For the text-containing cell, return its midpoint in [X, Y] coordinate format. 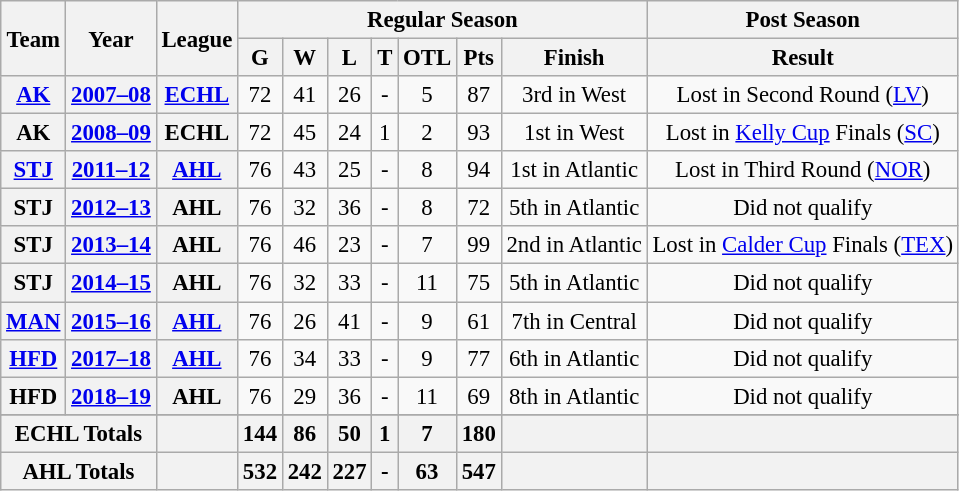
1st in Atlantic [574, 170]
Lost in Kelly Cup Finals (SC) [802, 133]
2017–18 [111, 358]
ECHL Totals [78, 433]
23 [350, 245]
2018–19 [111, 396]
Lost in Second Round (LV) [802, 95]
180 [478, 433]
2 [428, 133]
63 [428, 471]
G [260, 58]
L [350, 58]
Lost in Third Round (NOR) [802, 170]
242 [304, 471]
87 [478, 95]
Lost in Calder Cup Finals (TEX) [802, 245]
W [304, 58]
MAN [34, 321]
OTL [428, 58]
2013–14 [111, 245]
2007–08 [111, 95]
T [385, 58]
5 [428, 95]
75 [478, 283]
2015–16 [111, 321]
547 [478, 471]
29 [304, 396]
69 [478, 396]
2014–15 [111, 283]
45 [304, 133]
34 [304, 358]
AHL Totals [78, 471]
86 [304, 433]
46 [304, 245]
2nd in Atlantic [574, 245]
227 [350, 471]
Pts [478, 58]
2008–09 [111, 133]
532 [260, 471]
8th in Atlantic [574, 396]
77 [478, 358]
50 [350, 433]
2011–12 [111, 170]
3rd in West [574, 95]
24 [350, 133]
2012–13 [111, 208]
94 [478, 170]
Post Season [802, 20]
Finish [574, 58]
1st in West [574, 133]
99 [478, 245]
61 [478, 321]
League [196, 38]
144 [260, 433]
Team [34, 38]
6th in Atlantic [574, 358]
7th in Central [574, 321]
93 [478, 133]
Result [802, 58]
Year [111, 38]
Regular Season [443, 20]
25 [350, 170]
43 [304, 170]
